Capture the cell that displays the provided text and extract its (X, Y) central coordinate. 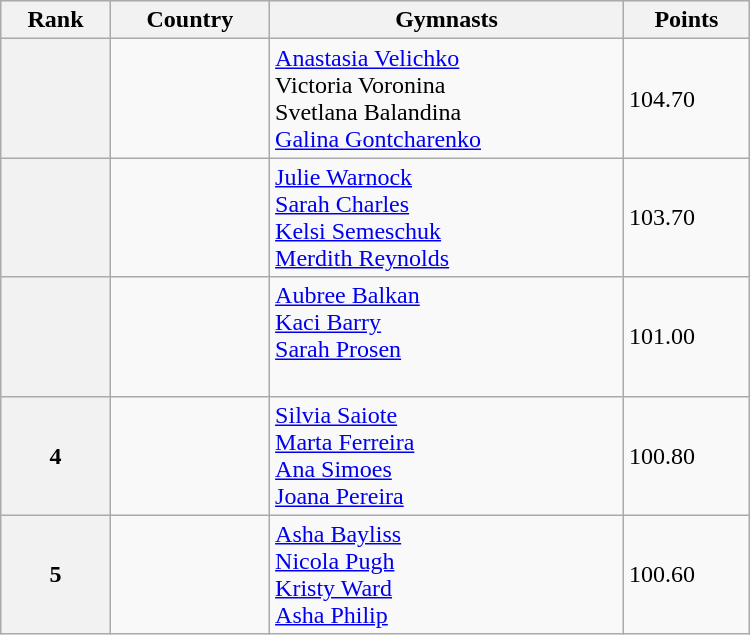
4 (56, 456)
Rank (56, 20)
Aubree Balkan Kaci Barry Sarah Prosen (447, 336)
101.00 (687, 336)
Asha Bayliss Nicola Pugh Kristy Ward Asha Philip (447, 574)
Points (687, 20)
103.70 (687, 218)
Gymnasts (447, 20)
Silvia Saiote Marta Ferreira Ana Simoes Joana Pereira (447, 456)
Julie Warnock Sarah Charles Kelsi Semeschuk Merdith Reynolds (447, 218)
5 (56, 574)
Anastasia Velichko Victoria Voronina Svetlana Balandina Galina Gontcharenko (447, 98)
100.80 (687, 456)
104.70 (687, 98)
100.60 (687, 574)
Country (190, 20)
